Determine the (X, Y) coordinate at the center of the cell enclosing the given text.  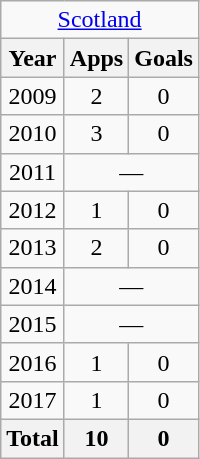
Apps (96, 58)
2016 (33, 362)
3 (96, 134)
2011 (33, 172)
Year (33, 58)
2014 (33, 286)
Goals (164, 58)
2013 (33, 248)
2009 (33, 96)
Total (33, 438)
2010 (33, 134)
2012 (33, 210)
10 (96, 438)
2015 (33, 324)
2017 (33, 400)
Scotland (100, 20)
